Determine the [X, Y] coordinate at the center of the cell enclosing the given text.  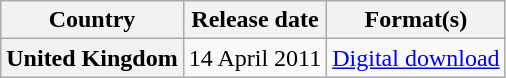
Release date [255, 20]
14 April 2011 [255, 58]
Country [92, 20]
Digital download [416, 58]
Format(s) [416, 20]
United Kingdom [92, 58]
